Locate the cell with the specified text and output its (X, Y) center coordinate. 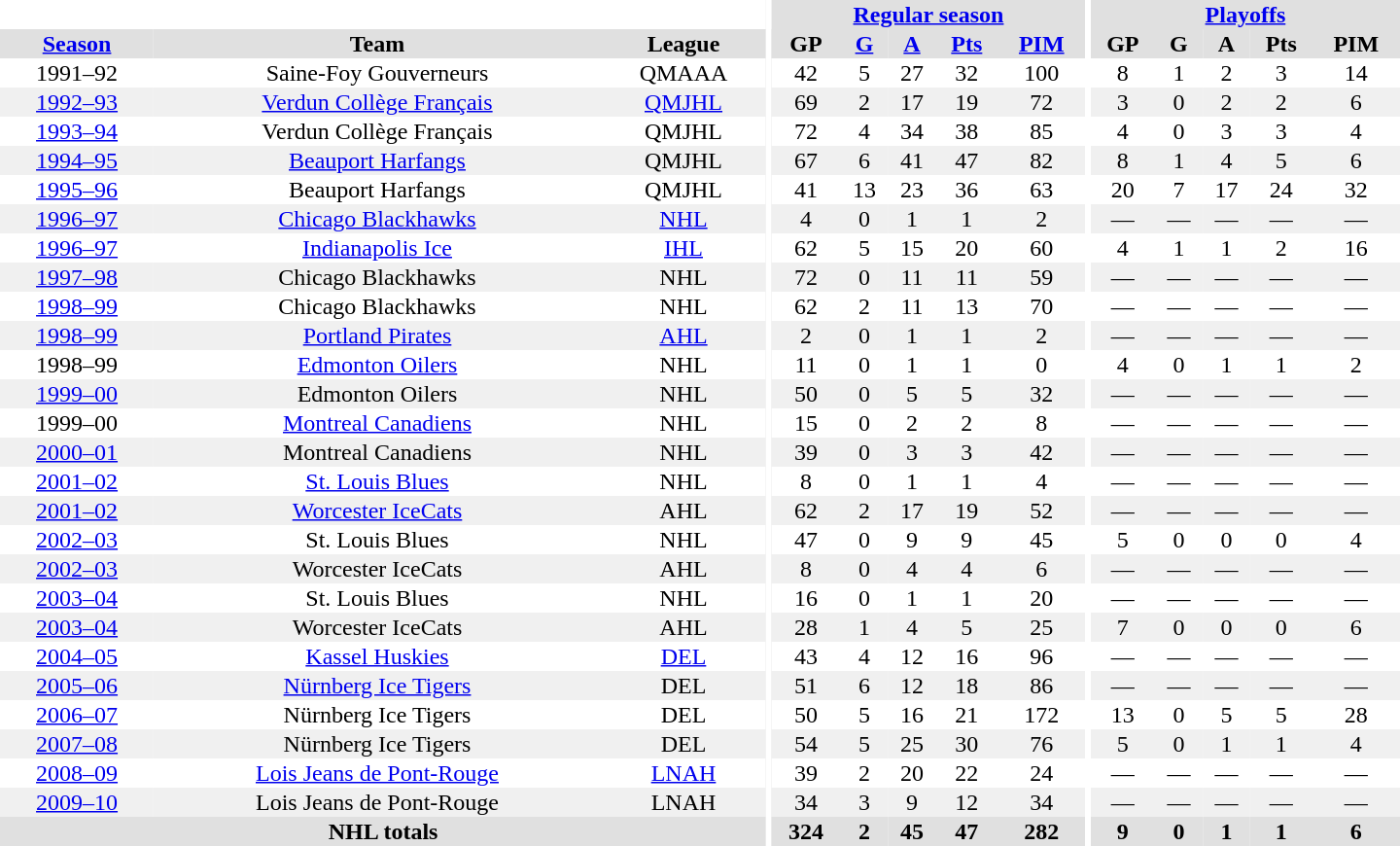
52 (1041, 511)
60 (1041, 248)
172 (1041, 715)
21 (967, 715)
69 (807, 102)
2000–01 (77, 452)
Season (77, 44)
Saine-Foy Gouverneurs (377, 73)
324 (807, 831)
1992–93 (77, 102)
27 (912, 73)
Playoffs (1245, 15)
1995–96 (77, 190)
282 (1041, 831)
2007–08 (77, 744)
2006–07 (77, 715)
96 (1041, 656)
QMAAA (683, 73)
30 (967, 744)
43 (807, 656)
85 (1041, 131)
Team (377, 44)
51 (807, 686)
54 (807, 744)
18 (967, 686)
63 (1041, 190)
IHL (683, 248)
Regular season (929, 15)
2005–06 (77, 686)
League (683, 44)
59 (1041, 277)
NHL totals (383, 831)
36 (967, 190)
1994–95 (77, 160)
1991–92 (77, 73)
2009–10 (77, 802)
38 (967, 131)
70 (1041, 306)
86 (1041, 686)
Portland Pirates (377, 335)
Kassel Huskies (377, 656)
Indianapolis Ice (377, 248)
1997–98 (77, 277)
22 (967, 773)
67 (807, 160)
14 (1356, 73)
2004–05 (77, 656)
82 (1041, 160)
1993–94 (77, 131)
2008–09 (77, 773)
100 (1041, 73)
23 (912, 190)
76 (1041, 744)
